Identify which cell holds the provided text, then report its [X, Y] central coordinate. 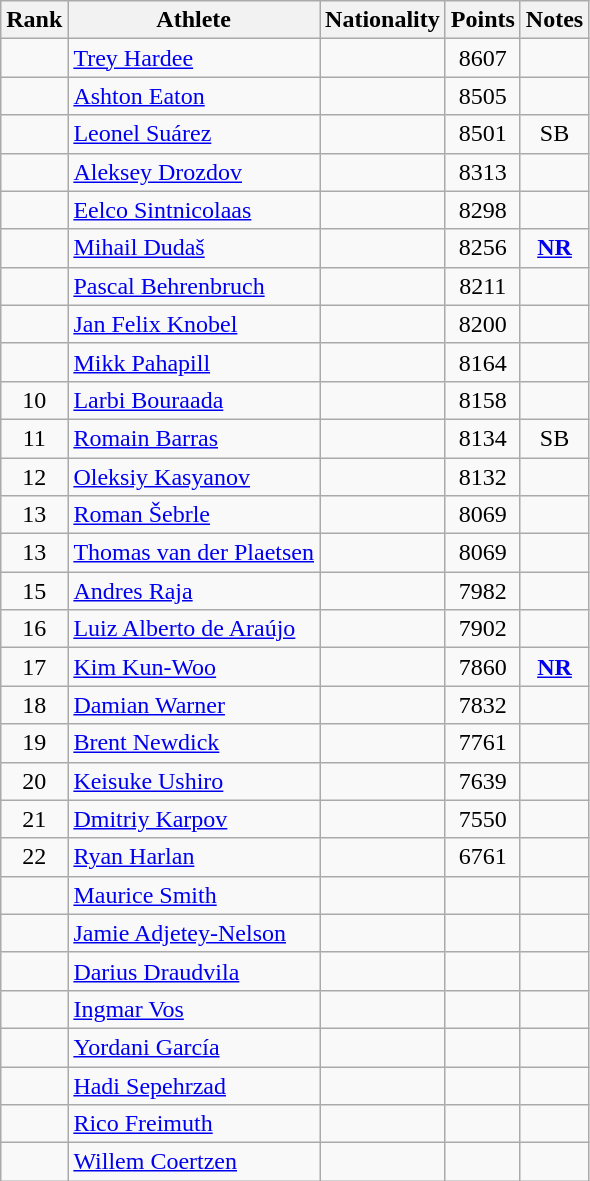
Larbi Bouraada [194, 400]
10 [34, 400]
8313 [482, 172]
8200 [482, 324]
7550 [482, 819]
Roman Šebrle [194, 515]
Keisuke Ushiro [194, 781]
Brent Newdick [194, 743]
7902 [482, 629]
Kim Kun-Woo [194, 667]
7761 [482, 743]
17 [34, 667]
Jan Felix Knobel [194, 324]
Thomas van der Plaetsen [194, 553]
Trey Hardee [194, 58]
18 [34, 705]
Yordani García [194, 1047]
22 [34, 857]
12 [34, 477]
Notes [554, 20]
19 [34, 743]
Leonel Suárez [194, 134]
8501 [482, 134]
Darius Draudvila [194, 971]
16 [34, 629]
11 [34, 438]
8211 [482, 286]
8256 [482, 248]
Damian Warner [194, 705]
8607 [482, 58]
Willem Coertzen [194, 1162]
7639 [482, 781]
Oleksiy Kasyanov [194, 477]
21 [34, 819]
8158 [482, 400]
Athlete [194, 20]
Rico Freimuth [194, 1124]
15 [34, 591]
8164 [482, 362]
Andres Raja [194, 591]
Points [482, 20]
20 [34, 781]
8132 [482, 477]
Eelco Sintnicolaas [194, 210]
6761 [482, 857]
Romain Barras [194, 438]
Dmitriy Karpov [194, 819]
Jamie Adjetey-Nelson [194, 933]
8505 [482, 96]
Aleksey Drozdov [194, 172]
Mihail Dudaš [194, 248]
Hadi Sepehrzad [194, 1085]
Luiz Alberto de Araújo [194, 629]
7832 [482, 705]
Rank [34, 20]
Mikk Pahapill [194, 362]
Nationality [383, 20]
7982 [482, 591]
8134 [482, 438]
Ingmar Vos [194, 1009]
Ryan Harlan [194, 857]
7860 [482, 667]
8298 [482, 210]
Maurice Smith [194, 895]
Ashton Eaton [194, 96]
Pascal Behrenbruch [194, 286]
